Identify which cell holds the provided text, then report its [x, y] central coordinate. 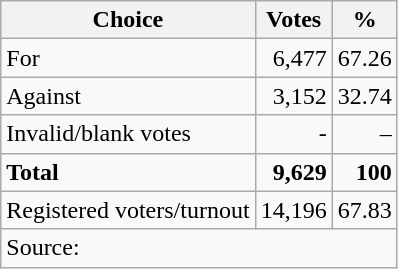
Source: [199, 248]
3,152 [294, 96]
– [364, 134]
67.26 [364, 58]
Invalid/blank votes [128, 134]
Registered voters/turnout [128, 210]
For [128, 58]
- [294, 134]
6,477 [294, 58]
9,629 [294, 172]
Votes [294, 20]
% [364, 20]
100 [364, 172]
Against [128, 96]
67.83 [364, 210]
14,196 [294, 210]
Choice [128, 20]
32.74 [364, 96]
Total [128, 172]
